Pinpoint the cell where the given text exists, returning its [X, Y] midpoint coordinate. 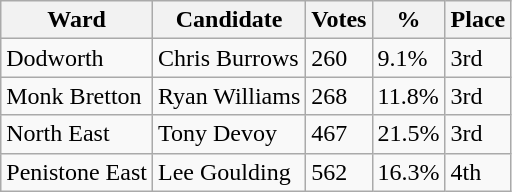
Candidate [228, 20]
Votes [339, 20]
562 [339, 172]
16.3% [408, 172]
260 [339, 58]
Monk Bretton [77, 96]
Ward [77, 20]
21.5% [408, 134]
Chris Burrows [228, 58]
268 [339, 96]
Tony Devoy [228, 134]
% [408, 20]
467 [339, 134]
Ryan Williams [228, 96]
Lee Goulding [228, 172]
11.8% [408, 96]
9.1% [408, 58]
4th [478, 172]
Penistone East [77, 172]
North East [77, 134]
Dodworth [77, 58]
Place [478, 20]
